Extract the [X, Y] coordinate from the center of the cell holding the provided text.  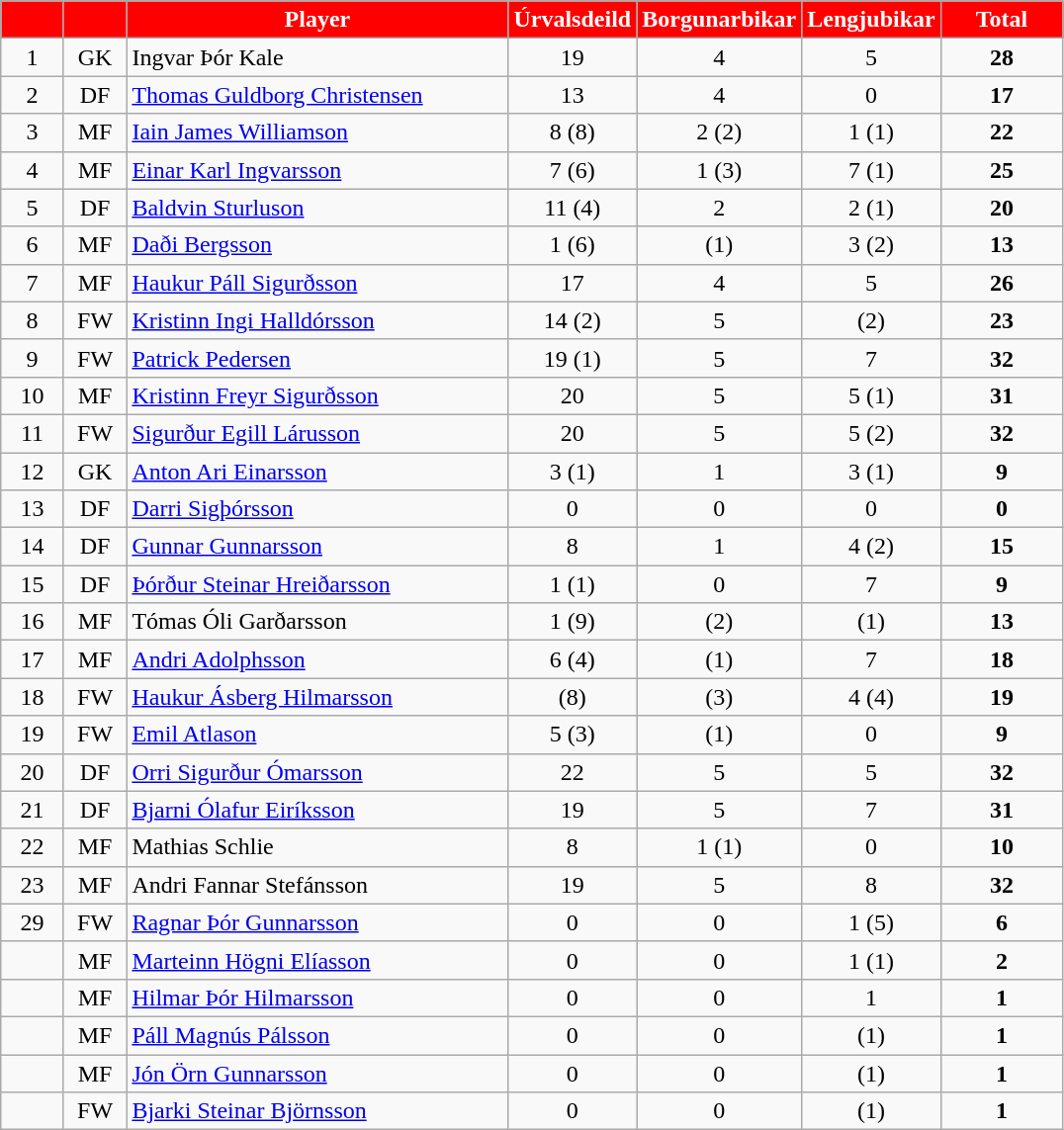
Jón Örn Gunnarsson [317, 1073]
Haukur Páll Sigurðsson [317, 283]
4 (2) [871, 547]
Patrick Pedersen [317, 358]
Orri Sigurður Ómarsson [317, 772]
Haukur Ásberg Hilmarsson [317, 697]
Borgunarbikar [720, 20]
Marteinn Högni Elíasson [317, 960]
7 (1) [871, 170]
Andri Fannar Stefánsson [317, 885]
Lengjubikar [871, 20]
Darri Sigþórsson [317, 509]
21 [33, 810]
14 (2) [573, 320]
14 [33, 547]
29 [33, 922]
11 (4) [573, 208]
Þórður Steinar Hreiðarsson [317, 584]
(3) [720, 697]
Einar Karl Ingvarsson [317, 170]
19 (1) [573, 358]
Player [317, 20]
Úrvalsdeild [573, 20]
26 [1002, 283]
Iain James Williamson [317, 132]
Kristinn Freyr Sigurðsson [317, 395]
7 (6) [573, 170]
11 [33, 433]
1 (9) [573, 622]
Bjarki Steinar Björnsson [317, 1111]
Sigurður Egill Lárusson [317, 433]
(8) [573, 697]
1 (6) [573, 245]
6 (4) [573, 659]
12 [33, 472]
Total [1002, 20]
5 (1) [871, 395]
Kristinn Ingi Halldórsson [317, 320]
Páll Magnús Pálsson [317, 1035]
Gunnar Gunnarsson [317, 547]
Ingvar Þór Kale [317, 57]
Baldvin Sturluson [317, 208]
25 [1002, 170]
Ragnar Þór Gunnarsson [317, 922]
2 (2) [720, 132]
Emil Atlason [317, 735]
Thomas Guldborg Christensen [317, 95]
Mathias Schlie [317, 847]
2 (1) [871, 208]
Tómas Óli Garðarsson [317, 622]
1 (5) [871, 922]
Bjarni Ólafur Eiríksson [317, 810]
5 (3) [573, 735]
5 (2) [871, 433]
3 [33, 132]
8 (8) [573, 132]
Daði Bergsson [317, 245]
16 [33, 622]
28 [1002, 57]
Anton Ari Einarsson [317, 472]
1 (3) [720, 170]
Andri Adolphsson [317, 659]
3 (2) [871, 245]
Hilmar Þór Hilmarsson [317, 998]
4 (4) [871, 697]
